For the text-containing cell, return its midpoint in [X, Y] coordinate format. 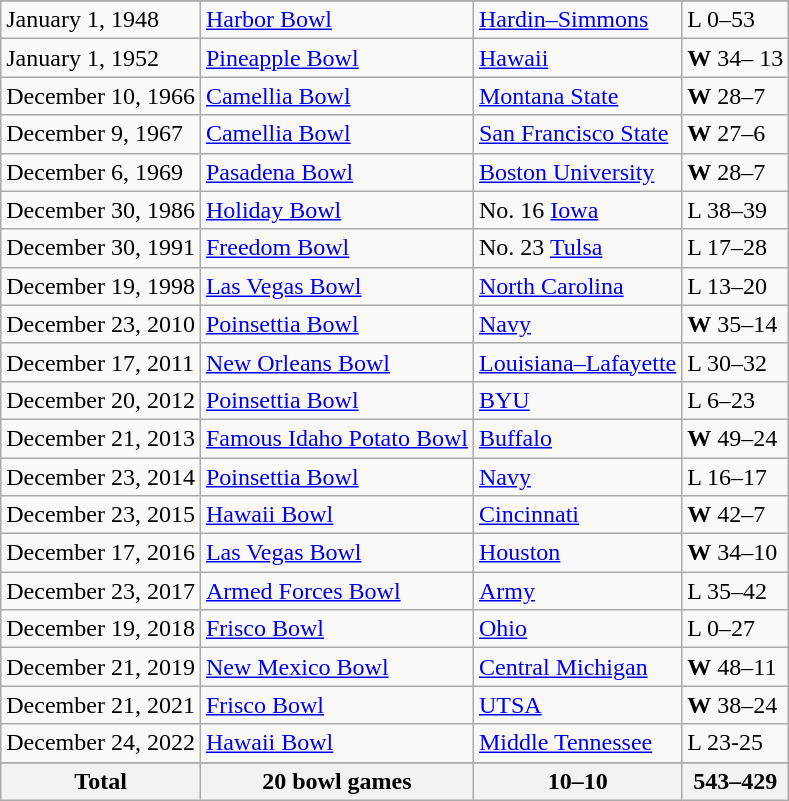
543–429 [736, 781]
W 49–24 [736, 438]
Hardin–Simmons [577, 20]
L 16–17 [736, 477]
Harbor Bowl [336, 20]
Ohio [577, 629]
L 13–20 [736, 286]
December 10, 1966 [101, 96]
Louisiana–Lafayette [577, 362]
L 0–27 [736, 629]
December 21, 2021 [101, 705]
L 30–32 [736, 362]
W 27–6 [736, 134]
Famous Idaho Potato Bowl [336, 438]
December 6, 1969 [101, 172]
W 48–11 [736, 667]
W 34–10 [736, 553]
Pasadena Bowl [336, 172]
December 23, 2014 [101, 477]
December 17, 2016 [101, 553]
L 0–53 [736, 20]
Total [101, 781]
W 38–24 [736, 705]
L 35–42 [736, 591]
Central Michigan [577, 667]
W 35–14 [736, 324]
January 1, 1948 [101, 20]
December 19, 1998 [101, 286]
December 30, 1991 [101, 248]
Montana State [577, 96]
December 23, 2017 [101, 591]
New Orleans Bowl [336, 362]
Armed Forces Bowl [336, 591]
L 38–39 [736, 210]
December 21, 2019 [101, 667]
No. 23 Tulsa [577, 248]
December 19, 2018 [101, 629]
December 20, 2012 [101, 400]
L 17–28 [736, 248]
December 9, 1967 [101, 134]
December 30, 1986 [101, 210]
Boston University [577, 172]
UTSA [577, 705]
W 34– 13 [736, 58]
L 23-25 [736, 743]
Freedom Bowl [336, 248]
Pineapple Bowl [336, 58]
No. 16 Iowa [577, 210]
L 6–23 [736, 400]
December 21, 2013 [101, 438]
BYU [577, 400]
January 1, 1952 [101, 58]
New Mexico Bowl [336, 667]
December 23, 2010 [101, 324]
Middle Tennessee [577, 743]
Holiday Bowl [336, 210]
Buffalo [577, 438]
Cincinnati [577, 515]
W 42–7 [736, 515]
December 17, 2011 [101, 362]
North Carolina [577, 286]
Hawaii [577, 58]
10–10 [577, 781]
Army [577, 591]
December 23, 2015 [101, 515]
Houston [577, 553]
December 24, 2022 [101, 743]
San Francisco State [577, 134]
20 bowl games [336, 781]
